Detect which cell encompasses the target text, then output its [x, y] center coordinate. 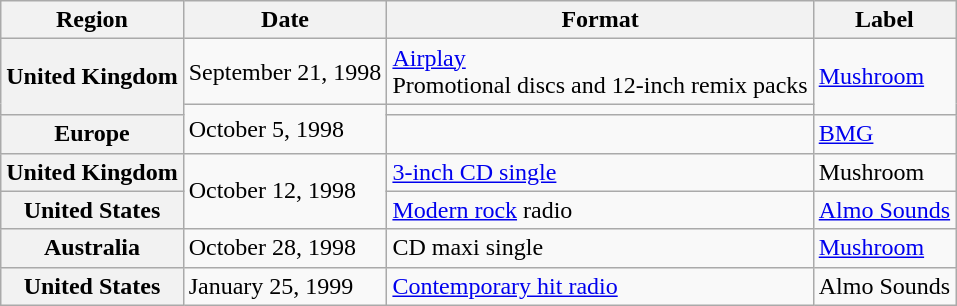
Australia [92, 248]
October 5, 1998 [285, 128]
Airplay Promotional discs and 12-inch remix packs [600, 72]
January 25, 1999 [285, 286]
3-inch CD single [600, 172]
BMG [884, 134]
Date [285, 20]
CD maxi single [600, 248]
Region [92, 20]
October 28, 1998 [285, 248]
September 21, 1998 [285, 72]
October 12, 1998 [285, 191]
Europe [92, 134]
Modern rock radio [600, 210]
Contemporary hit radio [600, 286]
Label [884, 20]
Format [600, 20]
